Identify which cell holds the provided text, then report its [X, Y] central coordinate. 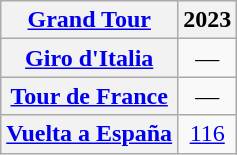
Tour de France [90, 96]
2023 [208, 20]
116 [208, 134]
Grand Tour [90, 20]
Giro d'Italia [90, 58]
Vuelta a España [90, 134]
